Capture the cell that displays the provided text and extract its (X, Y) central coordinate. 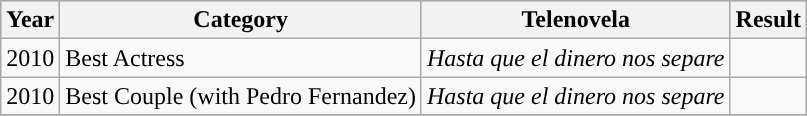
Best Actress (241, 58)
Year (30, 20)
Result (768, 20)
Best Couple (with Pedro Fernandez) (241, 96)
Category (241, 20)
Telenovela (576, 20)
